Search for the cell housing the specified text and yield its (X, Y) center coordinate. 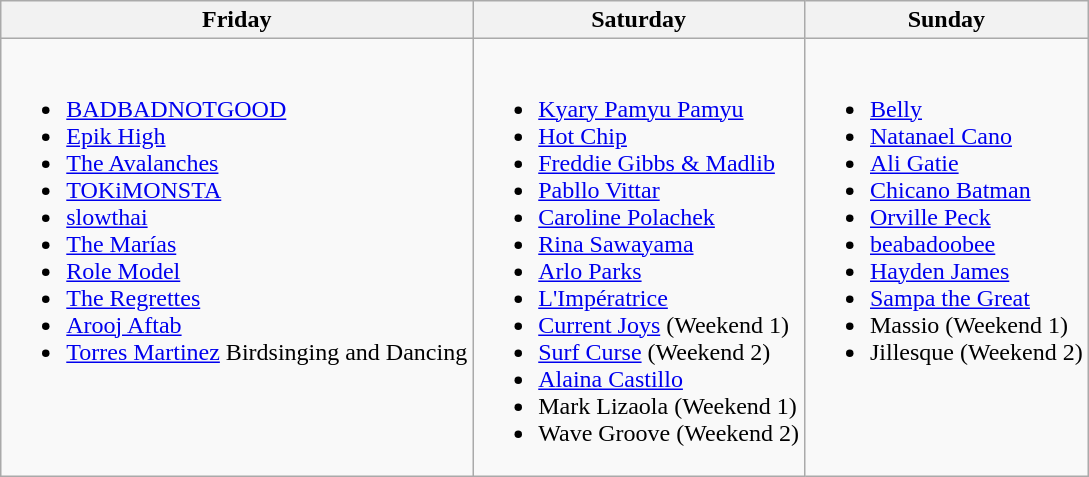
Friday (237, 20)
BADBADNOTGOODEpik HighThe AvalanchesTOKiMONSTAslowthaiThe MaríasRole ModelThe RegrettesArooj AftabTorres Martinez Birdsinging and Dancing (237, 258)
Sunday (946, 20)
BellyNatanael CanoAli GatieChicano BatmanOrville PeckbeabadoobeeHayden JamesSampa the GreatMassio (Weekend 1)Jillesque (Weekend 2) (946, 258)
Saturday (639, 20)
